Scan for the cell matching the given text and deliver its [x, y] coordinate at center. 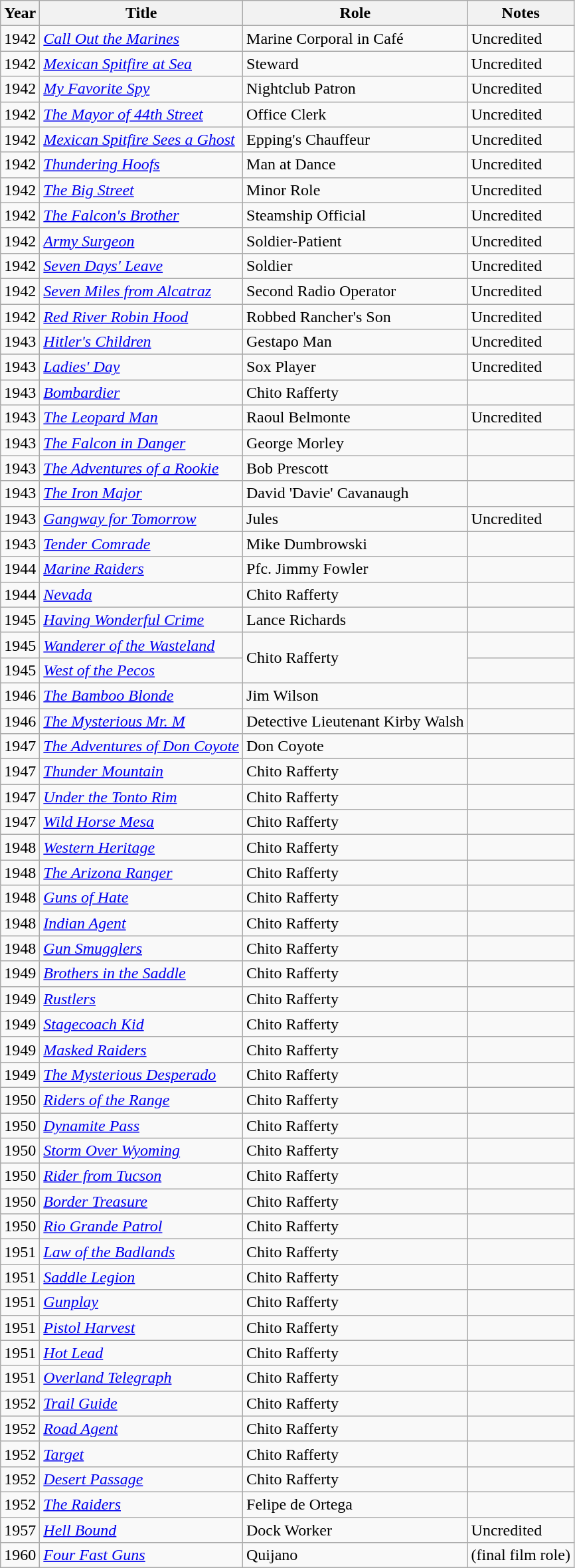
Nightclub Patron [356, 89]
Seven Miles from Alcatraz [141, 291]
Trail Guide [141, 1403]
Hot Lead [141, 1353]
Overland Telegraph [141, 1378]
Ladies' Day [141, 367]
Raoul Belmonte [356, 418]
The Adventures of a Rookie [141, 468]
Don Coyote [356, 746]
Rio Grande Patrol [141, 1227]
Red River Robin Hood [141, 317]
Sox Player [356, 367]
West of the Pecos [141, 670]
The Mayor of 44th Street [141, 114]
Pistol Harvest [141, 1328]
Hitler's Children [141, 342]
Rustlers [141, 999]
(final film role) [521, 1555]
Gun Smugglers [141, 948]
Mexican Spitfire Sees a Ghost [141, 139]
Wanderer of the Wasteland [141, 645]
Thundering Hoofs [141, 165]
The Mysterious Mr. M [141, 721]
The Arizona Ranger [141, 873]
Indian Agent [141, 923]
Army Surgeon [141, 240]
Wild Horse Mesa [141, 822]
1960 [20, 1555]
Marine Raiders [141, 569]
The Falcon in Danger [141, 443]
Border Treasure [141, 1201]
Call Out the Marines [141, 39]
The Falcon's Brother [141, 215]
Having Wonderful Crime [141, 620]
Man at Dance [356, 165]
Stagecoach Kid [141, 1024]
Saddle Legion [141, 1277]
Road Agent [141, 1429]
Target [141, 1454]
Gangway for Tomorrow [141, 519]
Robbed Rancher's Son [356, 317]
Bombardier [141, 392]
The Big Street [141, 190]
Title [141, 13]
Tender Comrade [141, 544]
Minor Role [356, 190]
Felipe de Ortega [356, 1504]
Four Fast Guns [141, 1555]
The Bamboo Blonde [141, 695]
Marine Corporal in Café [356, 39]
Storm Over Wyoming [141, 1151]
Steamship Official [356, 215]
Under the Tonto Rim [141, 797]
Second Radio Operator [356, 291]
Brothers in the Saddle [141, 974]
Mike Dumbrowski [356, 544]
Epping's Chauffeur [356, 139]
Hell Bound [141, 1529]
Year [20, 13]
The Leopard Man [141, 418]
Office Clerk [356, 114]
Jim Wilson [356, 695]
Detective Lieutenant Kirby Walsh [356, 721]
Soldier-Patient [356, 240]
George Morley [356, 443]
Guns of Hate [141, 898]
My Favorite Spy [141, 89]
Law of the Badlands [141, 1252]
Lance Richards [356, 620]
Pfc. Jimmy Fowler [356, 569]
The Adventures of Don Coyote [141, 746]
The Raiders [141, 1504]
Notes [521, 13]
The Iron Major [141, 493]
Jules [356, 519]
Desert Passage [141, 1479]
Gestapo Man [356, 342]
Dock Worker [356, 1529]
Seven Days' Leave [141, 266]
Gunplay [141, 1302]
Rider from Tucson [141, 1176]
Thunder Mountain [141, 772]
Bob Prescott [356, 468]
Role [356, 13]
Soldier [356, 266]
Riders of the Range [141, 1100]
Western Heritage [141, 847]
1957 [20, 1529]
Steward [356, 64]
Dynamite Pass [141, 1126]
David 'Davie' Cavanaugh [356, 493]
Mexican Spitfire at Sea [141, 64]
The Mysterious Desperado [141, 1075]
Nevada [141, 594]
Masked Raiders [141, 1049]
Quijano [356, 1555]
